Extract the (X, Y) coordinate from the center of the cell holding the provided text.  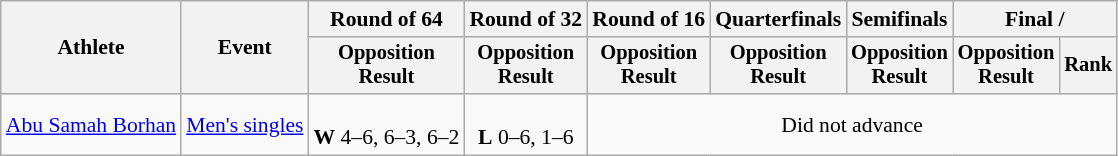
Event (244, 48)
Round of 16 (648, 19)
Final / (1035, 19)
Rank (1088, 66)
Semifinals (900, 19)
L 0–6, 1–6 (526, 124)
Quarterfinals (778, 19)
Abu Samah Borhan (91, 124)
W 4–6, 6–3, 6–2 (387, 124)
Men's singles (244, 124)
Athlete (91, 48)
Did not advance (852, 124)
Round of 64 (387, 19)
Round of 32 (526, 19)
